Find where the given text appears and provide that cell's center as [X, Y] coordinate. 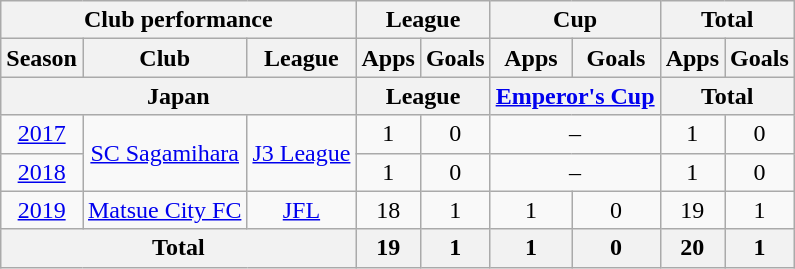
Club performance [178, 20]
Emperor's Cup [575, 96]
Japan [178, 96]
20 [692, 248]
18 [388, 210]
2019 [42, 210]
Matsue City FC [164, 210]
JFL [302, 210]
SC Sagamihara [164, 153]
Season [42, 58]
Club [164, 58]
2018 [42, 172]
2017 [42, 134]
Cup [575, 20]
J3 League [302, 153]
